Extract the (x, y) coordinate from the center of the cell holding the provided text.  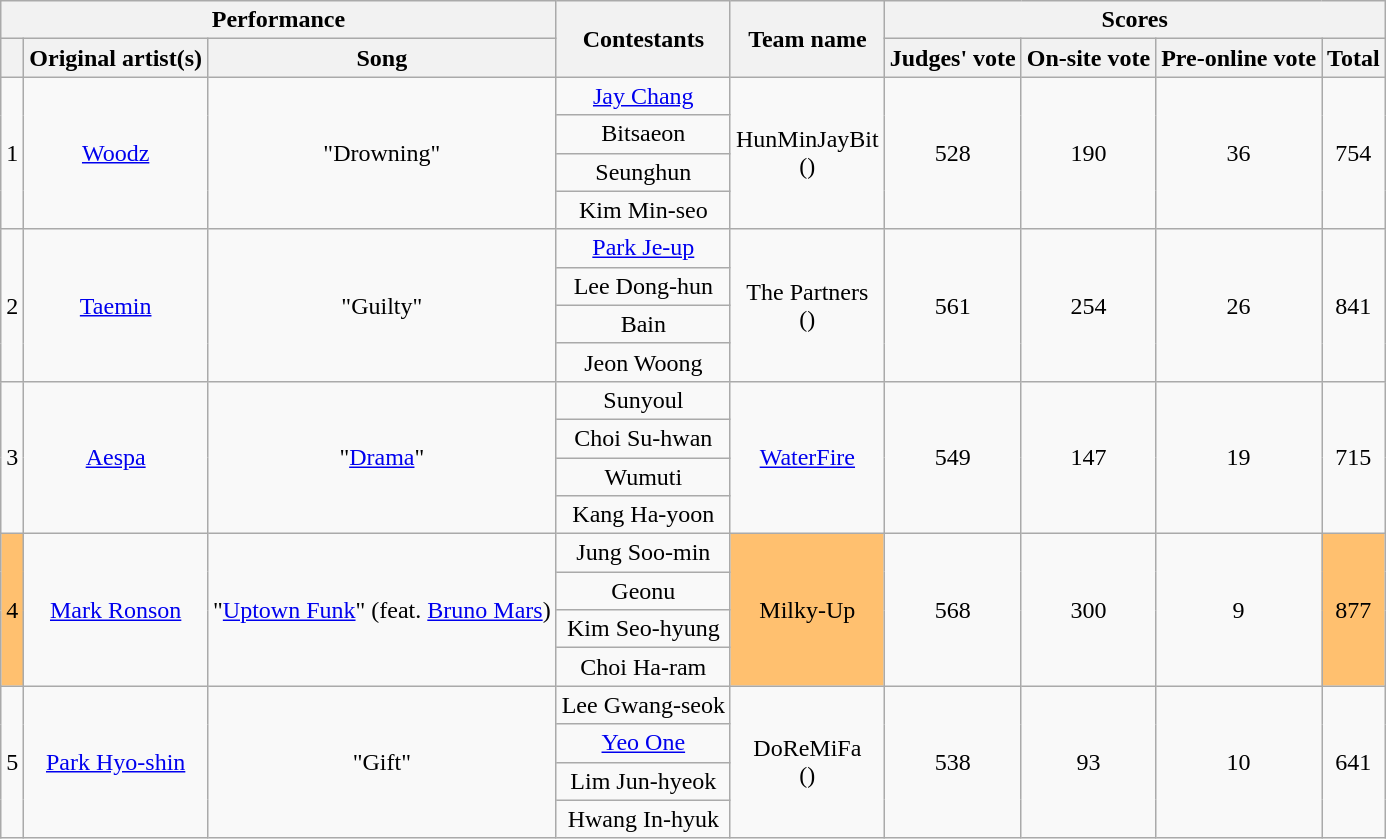
Bain (643, 324)
754 (1354, 153)
Scores (1134, 20)
300 (1088, 610)
HunMinJayBit() (807, 153)
Contestants (643, 39)
5 (12, 762)
Judges' vote (952, 58)
DoReMiFa() (807, 762)
641 (1354, 762)
Original artist(s) (116, 58)
Kang Ha-yoon (643, 515)
Woodz (116, 153)
Jay Chang (643, 96)
549 (952, 457)
"Gift" (382, 762)
Yeo One (643, 743)
841 (1354, 305)
19 (1239, 457)
Lee Gwang-seok (643, 705)
Jung Soo-min (643, 553)
Total (1354, 58)
Kim Min-seo (643, 210)
561 (952, 305)
Aespa (116, 457)
877 (1354, 610)
"Drowning" (382, 153)
3 (12, 457)
"Guilty" (382, 305)
Performance (278, 20)
Jeon Woong (643, 362)
254 (1088, 305)
Mark Ronson (116, 610)
Taemin (116, 305)
Hwang In-hyuk (643, 819)
WaterFire (807, 457)
93 (1088, 762)
1 (12, 153)
Choi Su-hwan (643, 438)
Wumuti (643, 477)
26 (1239, 305)
Kim Seo-hyung (643, 629)
538 (952, 762)
Seunghun (643, 172)
Pre-online vote (1239, 58)
36 (1239, 153)
Sunyoul (643, 400)
10 (1239, 762)
147 (1088, 457)
190 (1088, 153)
On-site vote (1088, 58)
Song (382, 58)
Bitsaeon (643, 134)
Team name (807, 39)
"Uptown Funk" (feat. Bruno Mars) (382, 610)
The Partners() (807, 305)
528 (952, 153)
Milky-Up (807, 610)
Geonu (643, 591)
Choi Ha-ram (643, 667)
Lim Jun-hyeok (643, 781)
"Drama" (382, 457)
9 (1239, 610)
4 (12, 610)
715 (1354, 457)
568 (952, 610)
Lee Dong-hun (643, 286)
Park Je-up (643, 248)
Park Hyo-shin (116, 762)
2 (12, 305)
